Scan for the cell matching the given text and deliver its (X, Y) coordinate at center. 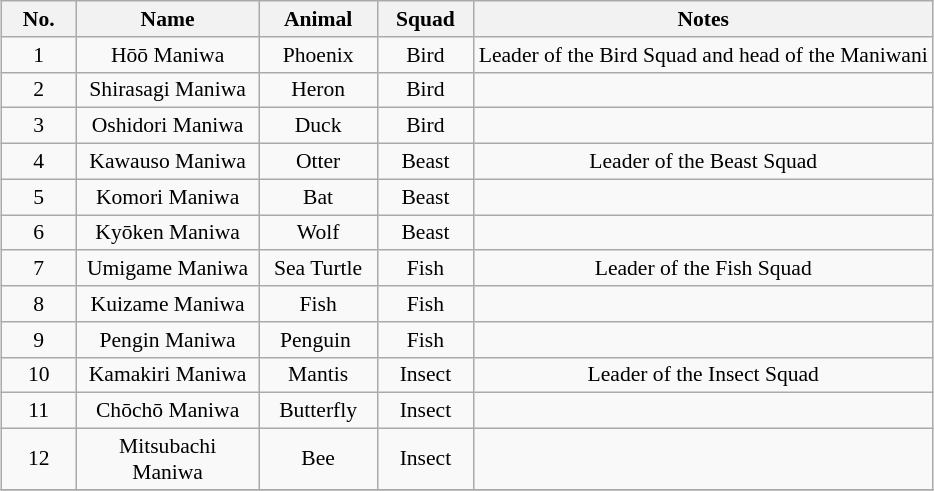
Leader of the Beast Squad (704, 162)
Umigame Maniwa (168, 269)
Kamakiri Maniwa (168, 375)
7 (38, 269)
Squad (426, 19)
Animal (318, 19)
Bee (318, 460)
Mantis (318, 375)
1 (38, 55)
Oshidori Maniwa (168, 126)
No. (38, 19)
Heron (318, 90)
Mitsubachi Maniwa (168, 460)
Bat (318, 197)
Sea Turtle (318, 269)
Kawauso Maniwa (168, 162)
Kyōken Maniwa (168, 233)
Leader of the Insect Squad (704, 375)
10 (38, 375)
2 (38, 90)
4 (38, 162)
Wolf (318, 233)
8 (38, 304)
Name (168, 19)
9 (38, 340)
Kuizame Maniwa (168, 304)
Butterfly (318, 411)
Shirasagi Maniwa (168, 90)
12 (38, 460)
Leader of the Fish Squad (704, 269)
6 (38, 233)
Notes (704, 19)
Penguin (318, 340)
Komori Maniwa (168, 197)
Hōō Maniwa (168, 55)
Chōchō Maniwa (168, 411)
Duck (318, 126)
Phoenix (318, 55)
Otter (318, 162)
3 (38, 126)
Leader of the Bird Squad and head of the Maniwani (704, 55)
5 (38, 197)
Pengin Maniwa (168, 340)
11 (38, 411)
